Provide the (X, Y) coordinate of the cell's center where the given text is located.  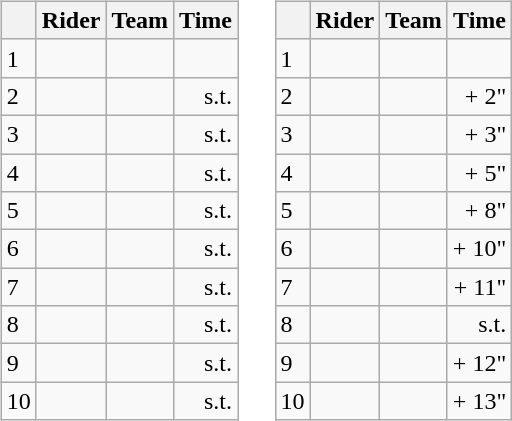
+ 10" (479, 249)
+ 2" (479, 96)
+ 8" (479, 211)
+ 3" (479, 134)
+ 13" (479, 401)
+ 11" (479, 287)
+ 12" (479, 363)
+ 5" (479, 173)
